Scan for the cell matching the given text and deliver its [x, y] coordinate at center. 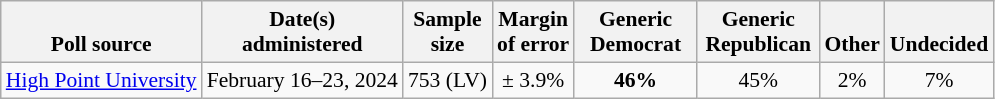
45% [758, 80]
753 (LV) [448, 80]
Samplesize [448, 32]
February 16–23, 2024 [302, 80]
Poll source [102, 32]
GenericDemocrat [636, 32]
46% [636, 80]
2% [852, 80]
Other [852, 32]
GenericRepublican [758, 32]
Undecided [939, 32]
Marginof error [533, 32]
Date(s)administered [302, 32]
7% [939, 80]
High Point University [102, 80]
± 3.9% [533, 80]
